Detect which cell encompasses the target text, then output its [X, Y] center coordinate. 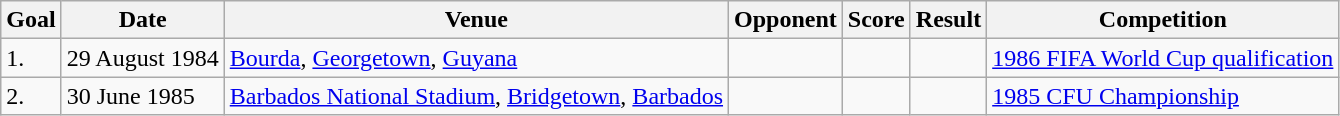
Goal [31, 20]
Opponent [786, 20]
Score [876, 20]
Date [142, 20]
Venue [476, 20]
1985 CFU Championship [1163, 96]
Competition [1163, 20]
1986 FIFA World Cup qualification [1163, 58]
29 August 1984 [142, 58]
30 June 1985 [142, 96]
Result [948, 20]
Barbados National Stadium, Bridgetown, Barbados [476, 96]
2. [31, 96]
Bourda, Georgetown, Guyana [476, 58]
1. [31, 58]
